Scan for the cell matching the given text and deliver its [x, y] coordinate at center. 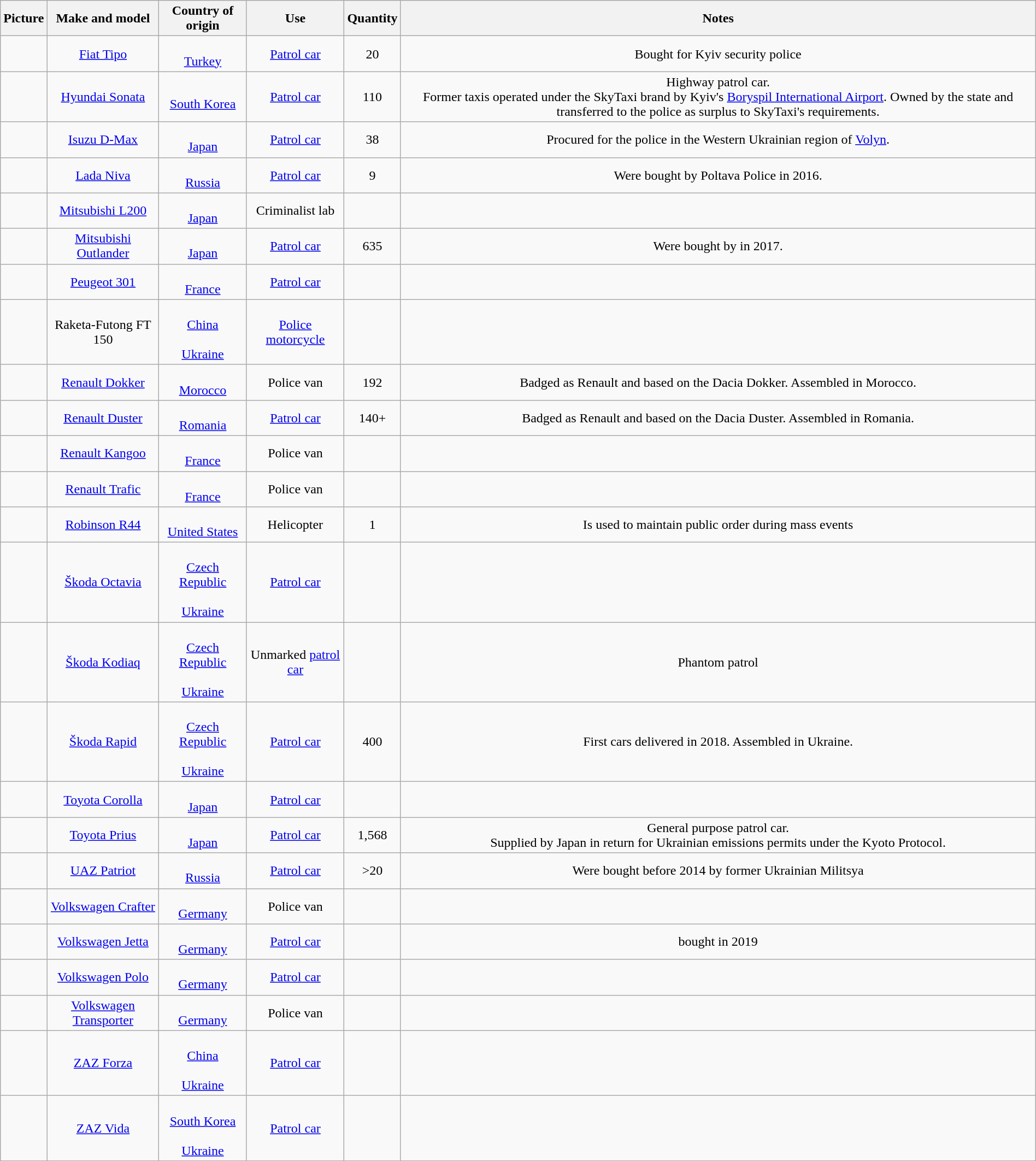
General purpose patrol car.Supplied by Japan in return for Ukrainian emissions permits under the Kyoto Protocol. [718, 835]
South KoreaUkraine [203, 1128]
Police motorcycle [295, 332]
Were bought before 2014 by former Ukrainian Militsya [718, 871]
Procured for the police in the Western Ukrainian region of Volyn. [718, 140]
38 [373, 140]
>20 [373, 871]
Fiat Tipo [103, 54]
Peugeot 301 [103, 282]
Mitsubishi L200 [103, 211]
Quantity [373, 19]
Toyota Corolla [103, 800]
1 [373, 524]
Romania [203, 417]
Country of origin [203, 19]
Toyota Prius [103, 835]
Mitsubishi Outlander [103, 246]
400 [373, 742]
635 [373, 246]
Notes [718, 19]
Renault Kangoo [103, 453]
UAZ Patriot [103, 871]
Badged as Renault and based on the Dacia Dokker. Assembled in Morocco. [718, 382]
Unmarked patrol car [295, 662]
Isuzu D-Max [103, 140]
Robinson R44 [103, 524]
Is used to maintain public order during mass events [718, 524]
Volkswagen Polo [103, 977]
110 [373, 97]
Make and model [103, 19]
Renault Trafic [103, 488]
Use [295, 19]
United States [203, 524]
ZAZ Forza [103, 1063]
Škoda Rapid [103, 742]
Criminalist lab [295, 211]
Volkswagen Transporter [103, 1013]
192 [373, 382]
bought in 2019 [718, 942]
Volkswagen Jetta [103, 942]
20 [373, 54]
Škoda Octavia [103, 582]
Lada Niva [103, 175]
Renault Duster [103, 417]
1,568 [373, 835]
Bought for Kyiv security police [718, 54]
Škoda Kodiaq [103, 662]
Turkey [203, 54]
ZAZ Vida [103, 1128]
9 [373, 175]
Renault Dokker [103, 382]
Volkswagen Crafter [103, 906]
Were bought by in 2017. [718, 246]
Helicopter [295, 524]
Morocco [203, 382]
First cars delivered in 2018. Assembled in Ukraine. [718, 742]
140+ [373, 417]
Were bought by Poltava Police in 2016. [718, 175]
Raketa-Futong FT 150 [103, 332]
Badged as Renault and based on the Dacia Duster. Assembled in Romania. [718, 417]
South Korea [203, 97]
Hyundai Sonata [103, 97]
Picture [24, 19]
Phantom patrol [718, 662]
